Output the (x, y) coordinate of the center of the cell containing the given text.  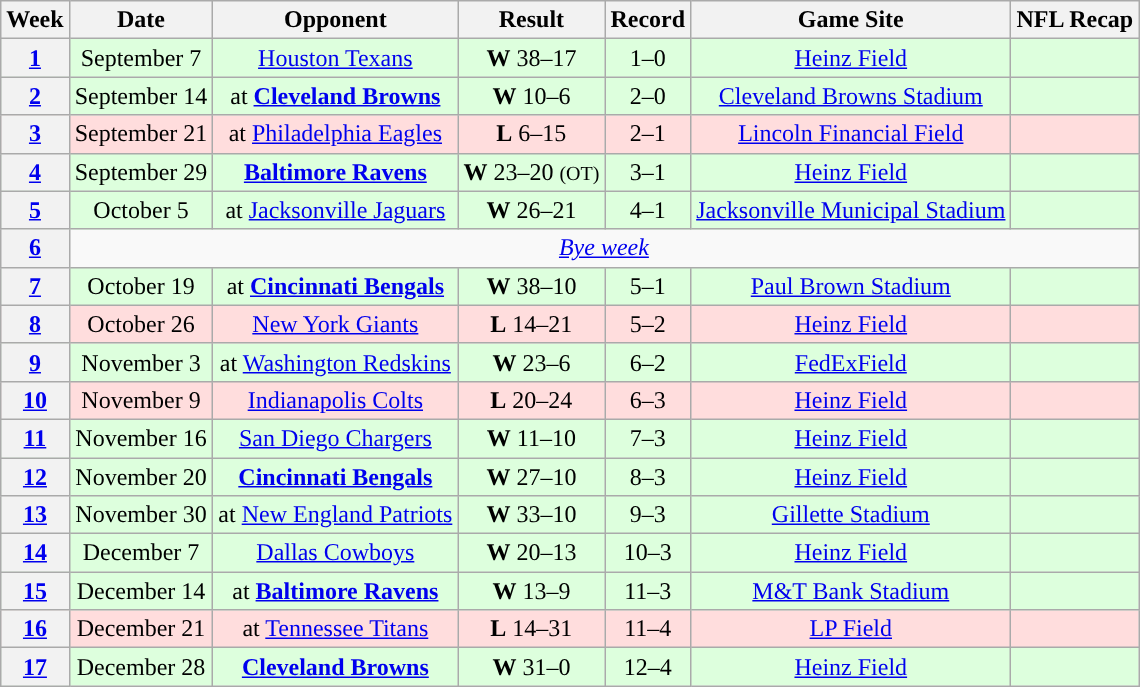
Indianapolis Colts (336, 400)
2 (35, 96)
FedExField (851, 362)
M&T Bank Stadium (851, 591)
8 (35, 324)
at Jacksonville Jaguars (336, 210)
W 11–10 (532, 438)
at Washington Redskins (336, 362)
Result (532, 20)
W 38–10 (532, 286)
L 6–15 (532, 134)
2–1 (648, 134)
W 33–10 (532, 515)
Cincinnati Bengals (336, 477)
W 20–13 (532, 553)
December 14 (141, 591)
W 38–17 (532, 58)
Record (648, 20)
L 20–24 (532, 400)
4 (35, 172)
5 (35, 210)
6–2 (648, 362)
W 10–6 (532, 96)
4–1 (648, 210)
November 30 (141, 515)
Opponent (336, 20)
1–0 (648, 58)
2–0 (648, 96)
NFL Recap (1075, 20)
6 (35, 248)
13 (35, 515)
Houston Texans (336, 58)
5–1 (648, 286)
5–2 (648, 324)
September 7 (141, 58)
at New England Patriots (336, 515)
12 (35, 477)
November 20 (141, 477)
Baltimore Ravens (336, 172)
Date (141, 20)
8–3 (648, 477)
San Diego Chargers (336, 438)
October 26 (141, 324)
New York Giants (336, 324)
November 9 (141, 400)
October 5 (141, 210)
10 (35, 400)
at Cleveland Browns (336, 96)
W 31–0 (532, 667)
7–3 (648, 438)
at Baltimore Ravens (336, 591)
7 (35, 286)
LP Field (851, 629)
at Cincinnati Bengals (336, 286)
at Tennessee Titans (336, 629)
Cleveland Browns Stadium (851, 96)
10–3 (648, 553)
6–3 (648, 400)
9 (35, 362)
at Philadelphia Eagles (336, 134)
Week (35, 20)
September 29 (141, 172)
12–4 (648, 667)
Paul Brown Stadium (851, 286)
14 (35, 553)
Gillette Stadium (851, 515)
16 (35, 629)
15 (35, 591)
December 21 (141, 629)
Cleveland Browns (336, 667)
W 23–6 (532, 362)
11–4 (648, 629)
November 16 (141, 438)
September 14 (141, 96)
Lincoln Financial Field (851, 134)
Jacksonville Municipal Stadium (851, 210)
October 19 (141, 286)
W 27–10 (532, 477)
Game Site (851, 20)
L 14–21 (532, 324)
1 (35, 58)
W 13–9 (532, 591)
Dallas Cowboys (336, 553)
Bye week (604, 248)
11–3 (648, 591)
17 (35, 667)
November 3 (141, 362)
W 23–20 (OT) (532, 172)
9–3 (648, 515)
3–1 (648, 172)
L 14–31 (532, 629)
11 (35, 438)
3 (35, 134)
December 7 (141, 553)
December 28 (141, 667)
September 21 (141, 134)
W 26–21 (532, 210)
